Find where the given text appears and provide that cell's center as (X, Y) coordinate. 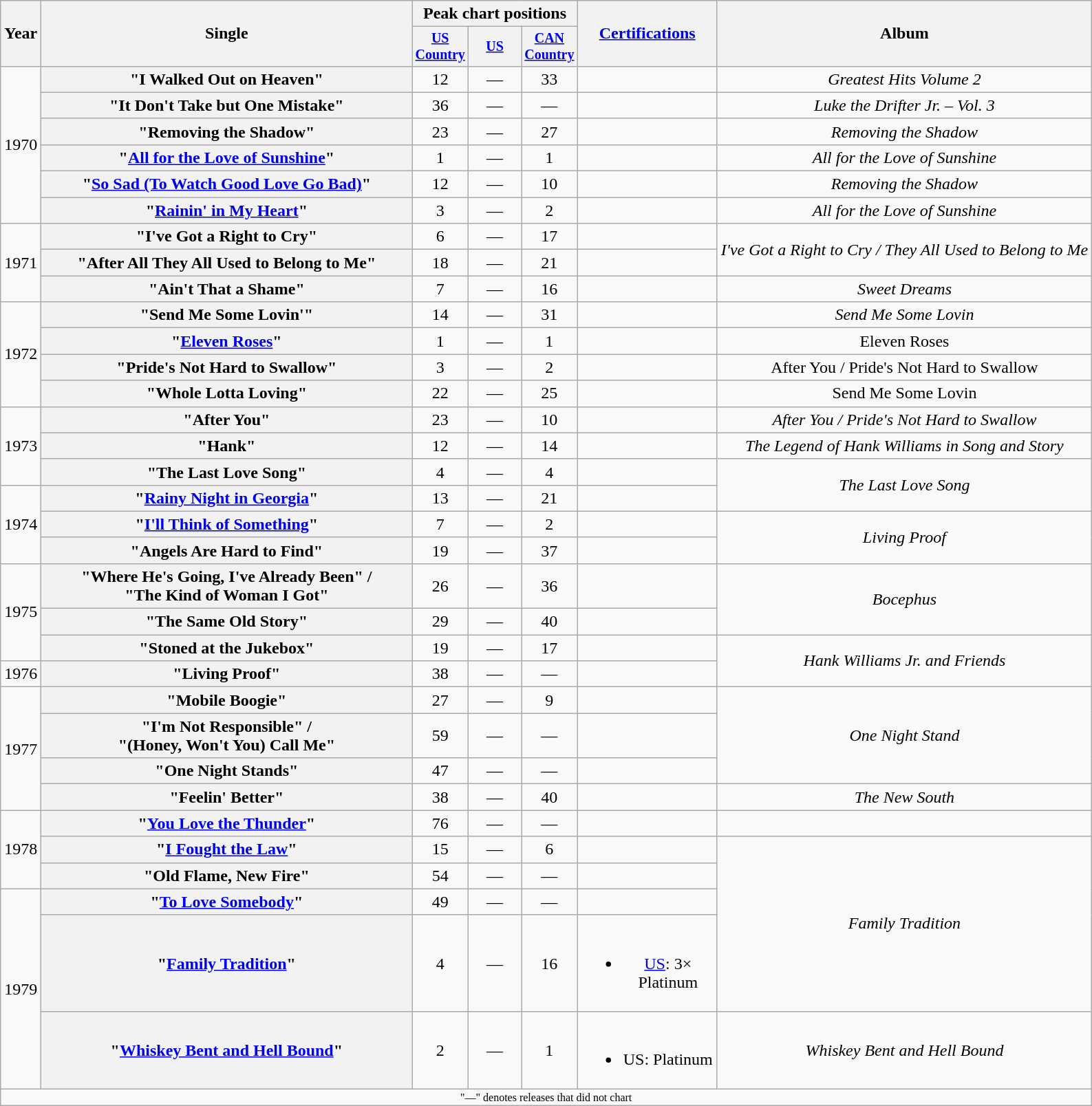
"Pride's Not Hard to Swallow" (227, 367)
Living Proof (904, 537)
"Family Tradition" (227, 963)
"Rainy Night in Georgia" (227, 498)
"Eleven Roses" (227, 341)
"Where He's Going, I've Already Been" /"The Kind of Woman I Got" (227, 586)
"The Last Love Song" (227, 472)
31 (550, 315)
"Stoned at the Jukebox" (227, 648)
76 (440, 823)
"I'm Not Responsible" /"(Honey, Won't You) Call Me" (227, 736)
26 (440, 586)
Hank Williams Jr. and Friends (904, 661)
47 (440, 771)
1972 (21, 354)
Sweet Dreams (904, 289)
Bocephus (904, 598)
"To Love Somebody" (227, 902)
"Hank" (227, 446)
49 (440, 902)
"All for the Love of Sunshine" (227, 158)
29 (440, 622)
37 (550, 550)
Peak chart positions (495, 14)
1979 (21, 989)
US: Platinum (647, 1050)
One Night Stand (904, 736)
US: 3× Platinum (647, 963)
Family Tradition (904, 924)
"Rainin' in My Heart" (227, 210)
CAN Country (550, 47)
22 (440, 393)
"I've Got a Right to Cry" (227, 237)
13 (440, 498)
"Living Proof" (227, 674)
18 (440, 263)
25 (550, 393)
"The Same Old Story" (227, 622)
54 (440, 876)
"Ain't That a Shame" (227, 289)
33 (550, 79)
"I Fought the Law" (227, 849)
1975 (21, 612)
"You Love the Thunder" (227, 823)
1970 (21, 144)
US Country (440, 47)
"I'll Think of Something" (227, 524)
Single (227, 34)
"I Walked Out on Heaven" (227, 79)
"Removing the Shadow" (227, 131)
"It Don't Take but One Mistake" (227, 105)
1973 (21, 446)
Whiskey Bent and Hell Bound (904, 1050)
"Feelin' Better" (227, 797)
Luke the Drifter Jr. – Vol. 3 (904, 105)
"—" denotes releases that did not chart (546, 1097)
"Old Flame, New Fire" (227, 876)
"Whiskey Bent and Hell Bound" (227, 1050)
1976 (21, 674)
The New South (904, 797)
The Last Love Song (904, 485)
"After All They All Used to Belong to Me" (227, 263)
Album (904, 34)
59 (440, 736)
Eleven Roses (904, 341)
"After You" (227, 420)
15 (440, 849)
The Legend of Hank Williams in Song and Story (904, 446)
I've Got a Right to Cry / They All Used to Belong to Me (904, 250)
"So Sad (To Watch Good Love Go Bad)" (227, 184)
1978 (21, 849)
"Send Me Some Lovin'" (227, 315)
"Angels Are Hard to Find" (227, 550)
"One Night Stands" (227, 771)
"Mobile Boogie" (227, 700)
Year (21, 34)
1974 (21, 524)
1977 (21, 748)
Certifications (647, 34)
"Whole Lotta Loving" (227, 393)
Greatest Hits Volume 2 (904, 79)
US (495, 47)
9 (550, 700)
1971 (21, 263)
